From the cell containing the given text, extract its center point as [x, y] coordinate. 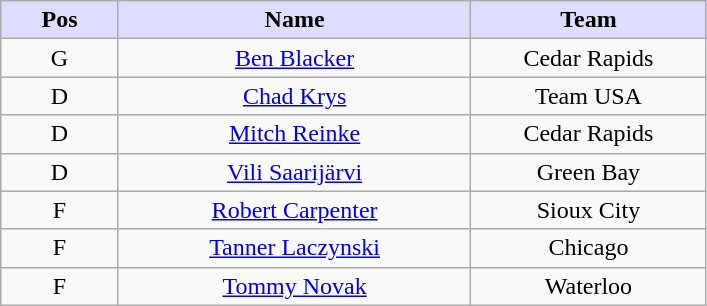
Tommy Novak [294, 286]
Waterloo [588, 286]
G [60, 58]
Pos [60, 20]
Chad Krys [294, 96]
Sioux City [588, 210]
Green Bay [588, 172]
Mitch Reinke [294, 134]
Team USA [588, 96]
Tanner Laczynski [294, 248]
Vili Saarijärvi [294, 172]
Name [294, 20]
Team [588, 20]
Robert Carpenter [294, 210]
Ben Blacker [294, 58]
Chicago [588, 248]
